Detect which cell encompasses the target text, then output its [X, Y] center coordinate. 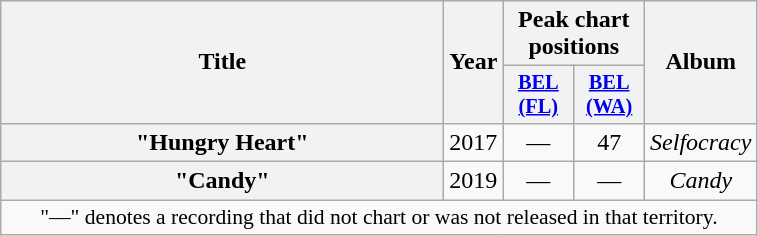
Peak chart positions [574, 34]
BEL(FL) [538, 95]
Candy [701, 181]
Album [701, 62]
BEL(WA) [610, 95]
47 [610, 142]
2017 [474, 142]
Title [222, 62]
"Candy" [222, 181]
"—" denotes a recording that did not chart or was not released in that territory. [379, 218]
"Hungry Heart" [222, 142]
2019 [474, 181]
Year [474, 62]
Selfocracy [701, 142]
